Search for the cell housing the specified text and yield its [x, y] center coordinate. 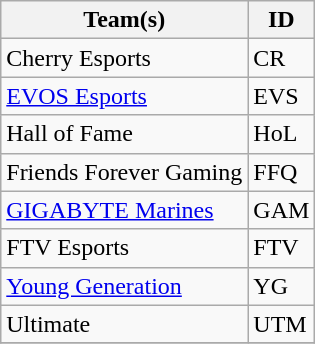
GAM [282, 210]
FTV Esports [124, 248]
Young Generation [124, 286]
ID [282, 20]
FTV [282, 248]
CR [282, 58]
EVOS Esports [124, 96]
HoL [282, 134]
GIGABYTE Marines [124, 210]
Cherry Esports [124, 58]
YG [282, 286]
Team(s) [124, 20]
Hall of Fame [124, 134]
Ultimate [124, 324]
FFQ [282, 172]
UTM [282, 324]
EVS [282, 96]
Friends Forever Gaming [124, 172]
